Provide the [x, y] coordinate of the cell's center where the given text is located.  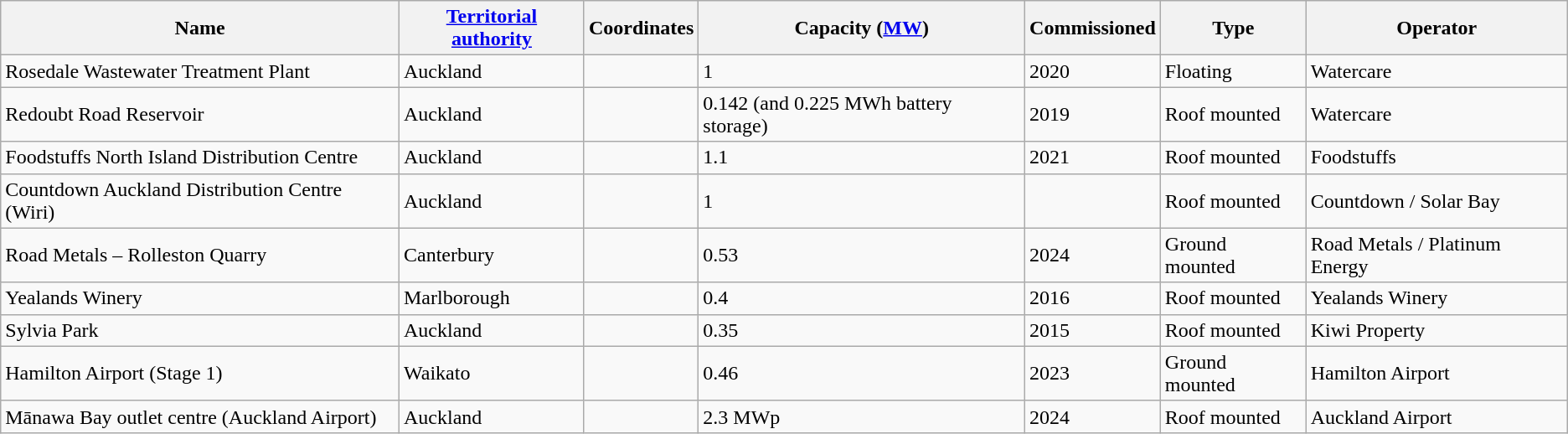
Waikato [491, 374]
2023 [1093, 374]
0.53 [862, 255]
Foodstuffs North Island Distribution Centre [200, 158]
Capacity (MW) [862, 28]
2020 [1093, 71]
Coordinates [641, 28]
Countdown / Solar Bay [1436, 201]
Kiwi Property [1436, 330]
Canterbury [491, 255]
Operator [1436, 28]
Territorial authority [491, 28]
Marlborough [491, 298]
Sylvia Park [200, 330]
Type [1233, 28]
Countdown Auckland Distribution Centre (Wiri) [200, 201]
Road Metals – Rolleston Quarry [200, 255]
Floating [1233, 71]
1.1 [862, 158]
2016 [1093, 298]
Commissioned [1093, 28]
Foodstuffs [1436, 158]
Redoubt Road Reservoir [200, 114]
Auckland Airport [1436, 416]
2019 [1093, 114]
0.46 [862, 374]
Hamilton Airport [1436, 374]
Road Metals / Platinum Energy [1436, 255]
Hamilton Airport (Stage 1) [200, 374]
2021 [1093, 158]
0.35 [862, 330]
0.142 (and 0.225 MWh battery storage) [862, 114]
2.3 MWp [862, 416]
Mānawa Bay outlet centre (Auckland Airport) [200, 416]
2015 [1093, 330]
0.4 [862, 298]
Name [200, 28]
Rosedale Wastewater Treatment Plant [200, 71]
